Provide the [x, y] coordinate of the cell's center where the given text is located.  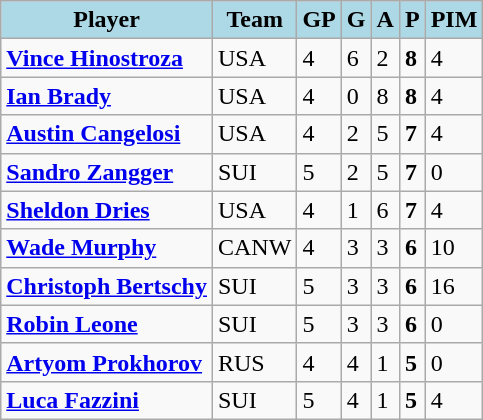
Player [107, 20]
Sheldon Dries [107, 210]
CANW [254, 248]
16 [454, 286]
Sandro Zangger [107, 172]
A [385, 20]
Vince Hinostroza [107, 58]
G [356, 20]
PIM [454, 20]
Austin Cangelosi [107, 134]
Christoph Bertschy [107, 286]
Wade Murphy [107, 248]
Robin Leone [107, 324]
RUS [254, 362]
Team [254, 20]
P [412, 20]
Luca Fazzini [107, 400]
Artyom Prokhorov [107, 362]
Ian Brady [107, 96]
GP [319, 20]
10 [454, 248]
